Output the (x, y) coordinate of the center of the cell containing the given text.  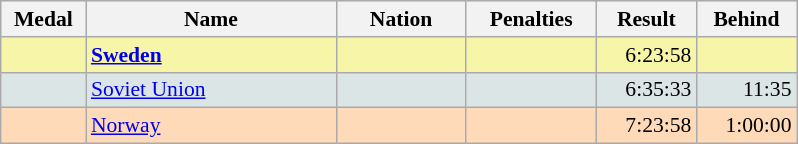
1:00:00 (746, 126)
Soviet Union (211, 90)
Medal (44, 19)
6:23:58 (646, 55)
7:23:58 (646, 126)
Behind (746, 19)
Name (211, 19)
Nation (401, 19)
6:35:33 (646, 90)
Sweden (211, 55)
Result (646, 19)
Norway (211, 126)
Penalties (531, 19)
11:35 (746, 90)
